Provide the [X, Y] coordinate of the cell's center where the given text is located.  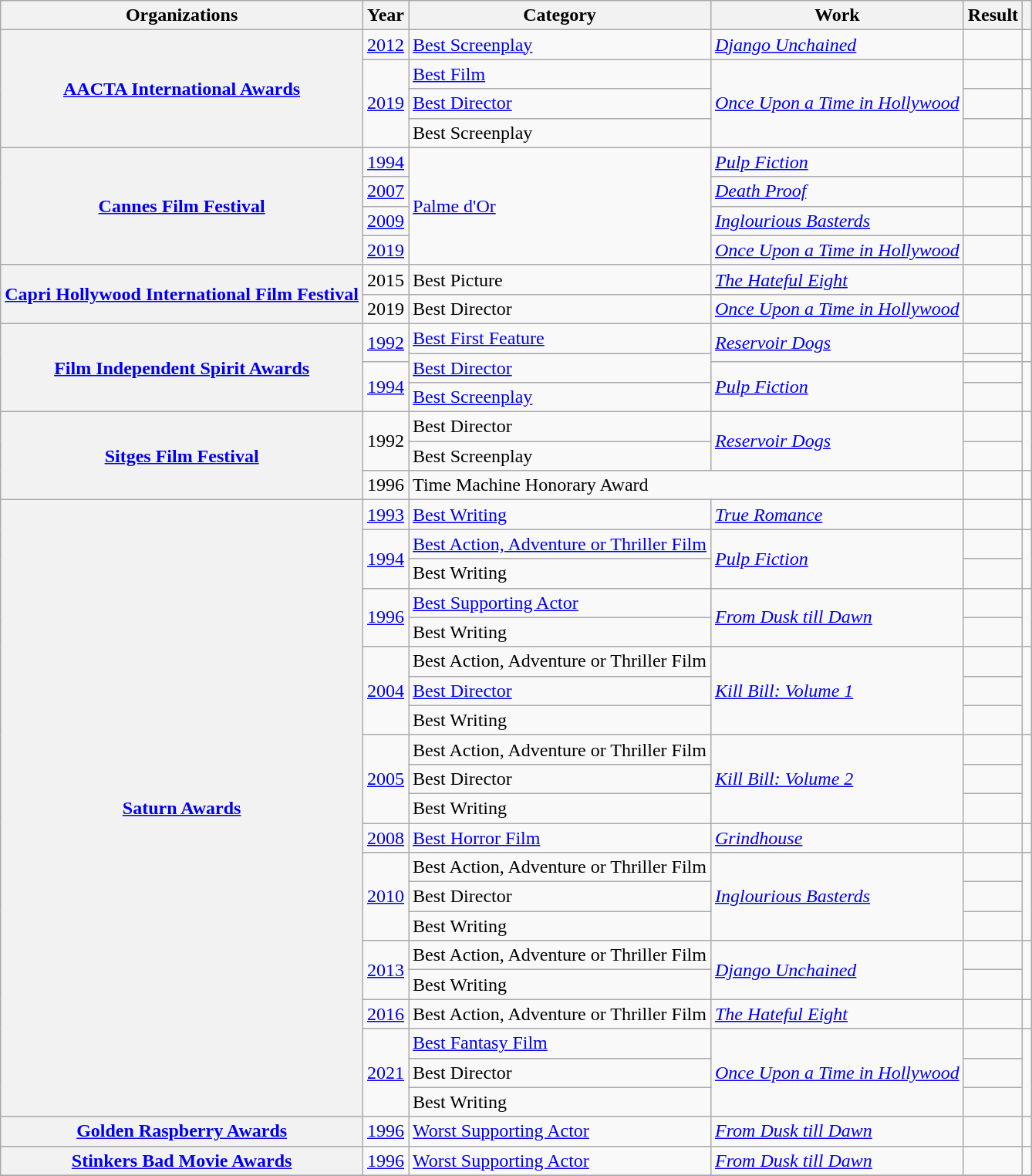
Stinkers Bad Movie Awards [182, 1161]
2004 [386, 691]
Cannes Film Festival [182, 206]
Work [837, 15]
2021 [386, 1073]
Time Machine Honorary Award [686, 485]
Death Proof [837, 191]
1993 [386, 515]
Kill Bill: Volume 1 [837, 691]
Film Independent Spirit Awards [182, 367]
Result [993, 15]
2009 [386, 221]
2008 [386, 837]
2013 [386, 970]
Best Supporting Actor [560, 603]
Capri Hollywood International Film Festival [182, 294]
Palme d'Or [560, 206]
Kill Bill: Volume 2 [837, 779]
True Romance [837, 515]
Best Horror Film [560, 837]
Best First Feature [560, 338]
Best Fantasy Film [560, 1043]
AACTA International Awards [182, 89]
Best Film [560, 74]
2005 [386, 779]
2016 [386, 1014]
2010 [386, 897]
Sitges Film Festival [182, 456]
Organizations [182, 15]
Year [386, 15]
2007 [386, 191]
Saturn Awards [182, 809]
Category [560, 15]
Best Picture [560, 279]
Grindhouse [837, 837]
Golden Raspberry Awards [182, 1131]
2015 [386, 279]
2012 [386, 45]
